From the cell containing the given text, extract its center point as [X, Y] coordinate. 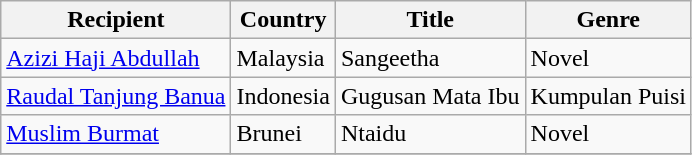
Genre [608, 20]
Malaysia [283, 58]
Brunei [283, 134]
Muslim Burmat [116, 134]
Sangeetha [430, 58]
Title [430, 20]
Raudal Tanjung Banua [116, 96]
Gugusan Mata Ibu [430, 96]
Recipient [116, 20]
Azizi Haji Abdullah [116, 58]
Ntaidu [430, 134]
Indonesia [283, 96]
Country [283, 20]
Kumpulan Puisi [608, 96]
